Capture the cell that displays the provided text and extract its (x, y) central coordinate. 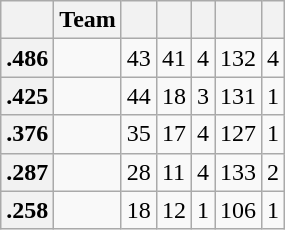
17 (174, 134)
35 (138, 134)
12 (174, 210)
41 (174, 58)
132 (238, 58)
.425 (28, 96)
133 (238, 172)
.258 (28, 210)
3 (202, 96)
127 (238, 134)
2 (274, 172)
.376 (28, 134)
.287 (28, 172)
131 (238, 96)
106 (238, 210)
.486 (28, 58)
28 (138, 172)
Team (88, 20)
44 (138, 96)
11 (174, 172)
43 (138, 58)
